Locate the cell with the specified text and output its [X, Y] center coordinate. 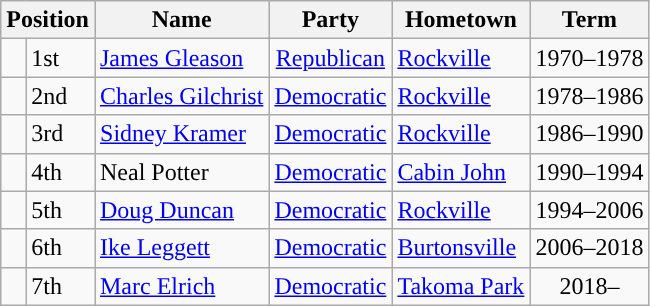
1st [60, 58]
Burtonsville [461, 248]
Cabin John [461, 172]
1978–1986 [590, 96]
2006–2018 [590, 248]
2nd [60, 96]
Hometown [461, 20]
Party [330, 20]
Republican [330, 58]
1970–1978 [590, 58]
3rd [60, 134]
1994–2006 [590, 210]
5th [60, 210]
Neal Potter [181, 172]
Term [590, 20]
Charles Gilchrist [181, 96]
4th [60, 172]
Ike Leggett [181, 248]
1990–1994 [590, 172]
Marc Elrich [181, 286]
Sidney Kramer [181, 134]
Name [181, 20]
James Gleason [181, 58]
6th [60, 248]
1986–1990 [590, 134]
7th [60, 286]
2018– [590, 286]
Doug Duncan [181, 210]
Position [48, 20]
Takoma Park [461, 286]
